Find where the given text appears and provide that cell's center as (x, y) coordinate. 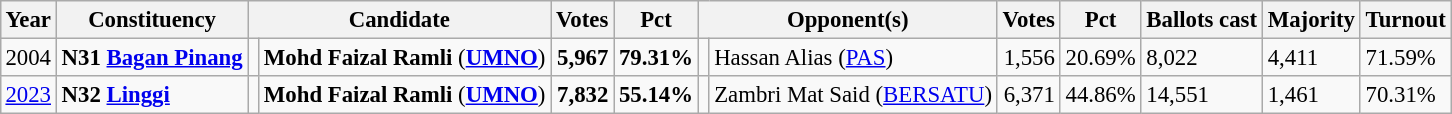
Majority (1311, 20)
71.59% (1406, 57)
6,371 (1028, 95)
Zambri Mat Said (BERSATU) (853, 95)
Turnout (1406, 20)
Constituency (152, 20)
1,556 (1028, 57)
14,551 (1202, 95)
20.69% (1100, 57)
2004 (28, 57)
Year (28, 20)
44.86% (1100, 95)
N31 Bagan Pinang (152, 57)
1,461 (1311, 95)
55.14% (656, 95)
2023 (28, 95)
4,411 (1311, 57)
5,967 (582, 57)
Ballots cast (1202, 20)
8,022 (1202, 57)
Candidate (400, 20)
Hassan Alias (PAS) (853, 57)
79.31% (656, 57)
70.31% (1406, 95)
7,832 (582, 95)
Opponent(s) (848, 20)
N32 Linggi (152, 95)
